Determine the (x, y) coordinate at the center of the cell enclosing the given text.  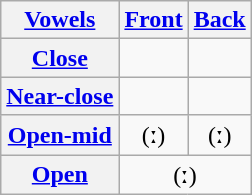
Front (154, 20)
Open-mid (60, 135)
Close (60, 58)
Back (220, 20)
Vowels (60, 20)
Open (60, 174)
Near-close (60, 96)
